Pinpoint the cell where the given text exists, returning its (x, y) midpoint coordinate. 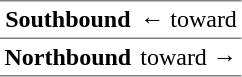
Northbound (68, 57)
toward → (189, 57)
← toward (189, 20)
Southbound (68, 20)
